Extract the [X, Y] coordinate from the center of the cell holding the provided text.  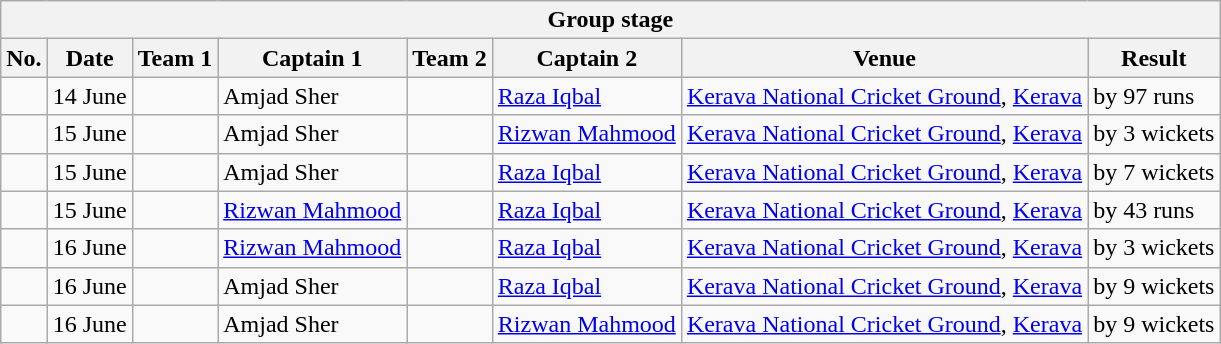
No. [24, 58]
Team 1 [175, 58]
by 43 runs [1154, 210]
Captain 1 [312, 58]
Team 2 [450, 58]
Result [1154, 58]
Group stage [610, 20]
14 June [90, 96]
Venue [884, 58]
by 7 wickets [1154, 172]
by 97 runs [1154, 96]
Date [90, 58]
Captain 2 [586, 58]
